Detect which cell encompasses the target text, then output its [X, Y] center coordinate. 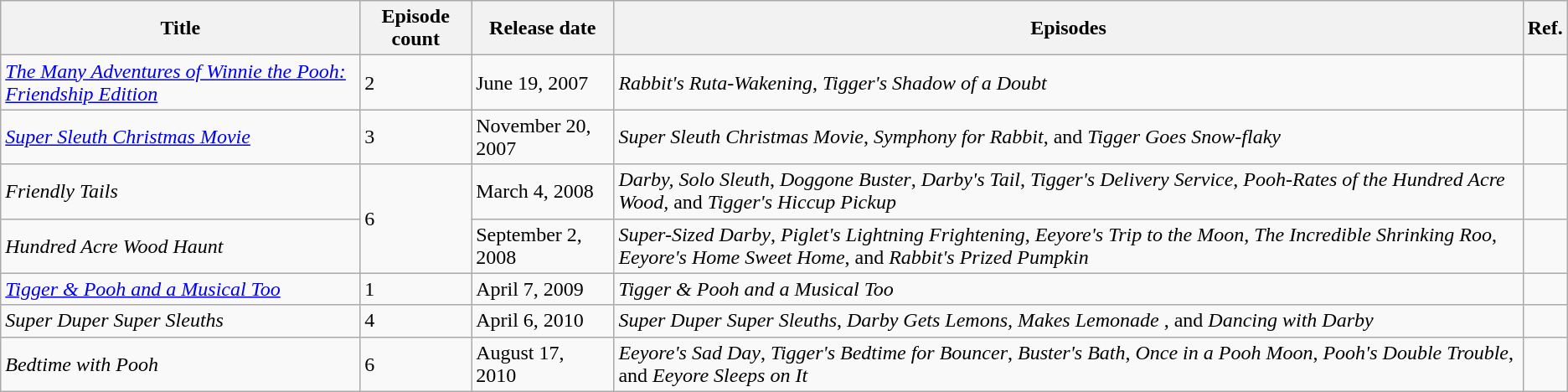
Hundred Acre Wood Haunt [181, 246]
Super Sleuth Christmas Movie, Symphony for Rabbit, and Tigger Goes Snow-flaky [1069, 137]
June 19, 2007 [543, 82]
March 4, 2008 [543, 191]
Super Sleuth Christmas Movie [181, 137]
2 [415, 82]
September 2, 2008 [543, 246]
April 7, 2009 [543, 289]
Super Duper Super Sleuths [181, 321]
The Many Adventures of Winnie the Pooh: Friendship Edition [181, 82]
1 [415, 289]
Ref. [1545, 28]
Bedtime with Pooh [181, 364]
April 6, 2010 [543, 321]
Episode count [415, 28]
Friendly Tails [181, 191]
4 [415, 321]
Title [181, 28]
August 17, 2010 [543, 364]
Darby, Solo Sleuth, Doggone Buster, Darby's Tail, Tigger's Delivery Service, Pooh-Rates of the Hundred Acre Wood, and Tigger's Hiccup Pickup [1069, 191]
3 [415, 137]
Super Duper Super Sleuths, Darby Gets Lemons, Makes Lemonade , and Dancing with Darby [1069, 321]
Eeyore's Sad Day, Tigger's Bedtime for Bouncer, Buster's Bath, Once in a Pooh Moon, Pooh's Double Trouble, and Eeyore Sleeps on It [1069, 364]
November 20, 2007 [543, 137]
Release date [543, 28]
Episodes [1069, 28]
Rabbit's Ruta-Wakening, Tigger's Shadow of a Doubt [1069, 82]
